Provide the [X, Y] coordinate of the cell's center where the given text is located.  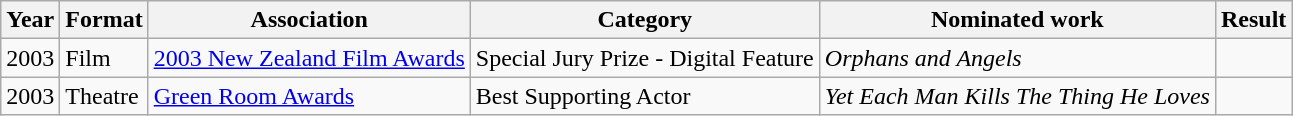
Year [30, 20]
Orphans and Angels [1017, 58]
Theatre [104, 96]
Category [644, 20]
Film [104, 58]
Association [309, 20]
Best Supporting Actor [644, 96]
Yet Each Man Kills The Thing He Loves [1017, 96]
2003 New Zealand Film Awards [309, 58]
Result [1253, 20]
Special Jury Prize - Digital Feature [644, 58]
Green Room Awards [309, 96]
Nominated work [1017, 20]
Format [104, 20]
